Return the (x, y) coordinate for the center point of the cell that contains the specified text.  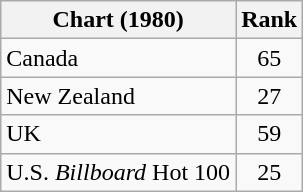
Rank (270, 20)
Canada (118, 58)
U.S. Billboard Hot 100 (118, 172)
25 (270, 172)
New Zealand (118, 96)
59 (270, 134)
UK (118, 134)
Chart (1980) (118, 20)
65 (270, 58)
27 (270, 96)
